Output the (x, y) coordinate of the center of the cell containing the given text.  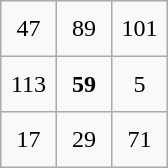
113 (29, 84)
17 (29, 140)
5 (140, 84)
59 (84, 84)
89 (84, 29)
101 (140, 29)
29 (84, 140)
47 (29, 29)
71 (140, 140)
